From the cell containing the given text, extract its center point as [X, Y] coordinate. 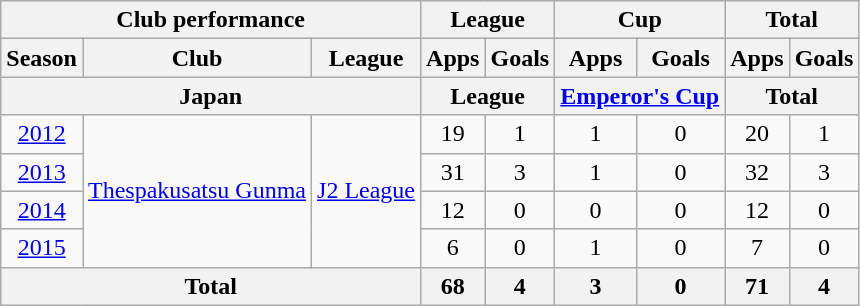
Thespakusatsu Gunma [196, 191]
Club performance [211, 20]
7 [757, 248]
J2 League [366, 191]
2012 [42, 134]
20 [757, 134]
6 [453, 248]
Japan [211, 96]
71 [757, 286]
Emperor's Cup [640, 96]
32 [757, 172]
Club [196, 58]
19 [453, 134]
68 [453, 286]
Season [42, 58]
2013 [42, 172]
Cup [640, 20]
2014 [42, 210]
31 [453, 172]
2015 [42, 248]
